Detect which cell encompasses the target text, then output its [x, y] center coordinate. 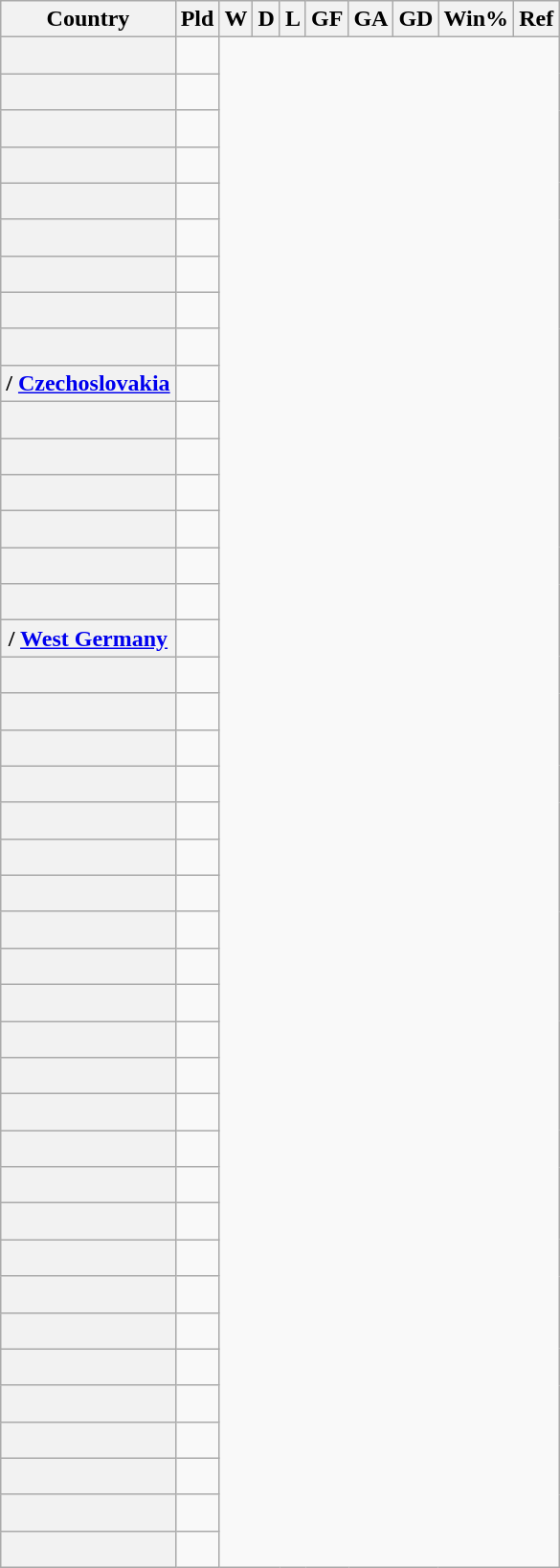
/ Czechoslovakia [88, 383]
Country [88, 19]
GA [371, 19]
Win% [477, 19]
Ref [536, 19]
L [293, 19]
/ West Germany [88, 638]
D [266, 19]
W [235, 19]
Pld [197, 19]
GD [415, 19]
GF [326, 19]
